Detect which cell encompasses the target text, then output its [x, y] center coordinate. 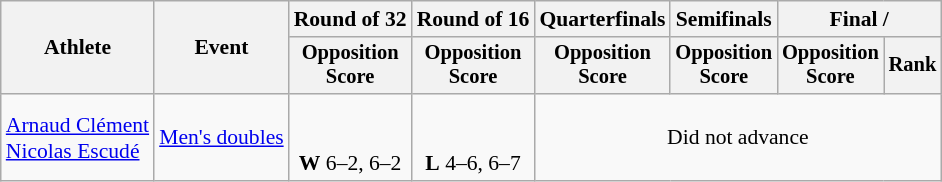
Semifinals [724, 19]
Rank [913, 66]
Round of 16 [474, 19]
Quarterfinals [602, 19]
Arnaud Clément Nicolas Escudé [78, 138]
Athlete [78, 48]
L 4–6, 6–7 [474, 138]
Did not advance [738, 138]
W 6–2, 6–2 [350, 138]
Event [222, 48]
Men's doubles [222, 138]
Final / [859, 19]
Round of 32 [350, 19]
